Output the (x, y) coordinate of the center of the cell containing the given text.  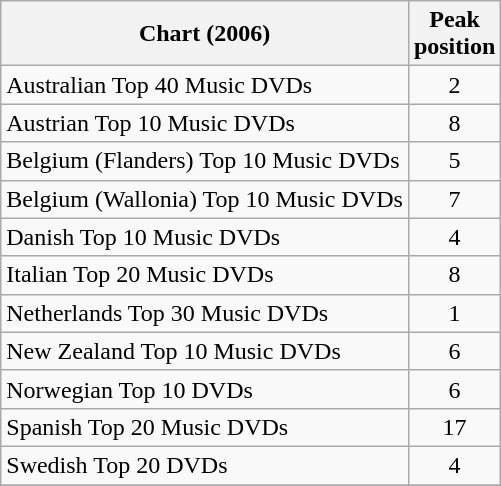
Swedish Top 20 DVDs (205, 465)
17 (454, 427)
1 (454, 313)
Chart (2006) (205, 34)
Belgium (Wallonia) Top 10 Music DVDs (205, 199)
New Zealand Top 10 Music DVDs (205, 351)
Spanish Top 20 Music DVDs (205, 427)
Italian Top 20 Music DVDs (205, 275)
Australian Top 40 Music DVDs (205, 85)
Austrian Top 10 Music DVDs (205, 123)
Peakposition (454, 34)
Norwegian Top 10 DVDs (205, 389)
Belgium (Flanders) Top 10 Music DVDs (205, 161)
2 (454, 85)
5 (454, 161)
7 (454, 199)
Netherlands Top 30 Music DVDs (205, 313)
Danish Top 10 Music DVDs (205, 237)
